Search for the cell housing the specified text and yield its [X, Y] center coordinate. 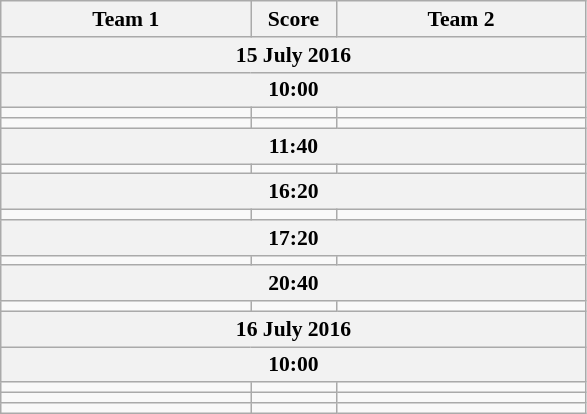
20:40 [294, 284]
17:20 [294, 238]
Score [294, 19]
Team 2 [461, 19]
16 July 2016 [294, 329]
Team 1 [126, 19]
16:20 [294, 192]
11:40 [294, 146]
15 July 2016 [294, 55]
